Locate the cell with the specified text and output its [X, Y] center coordinate. 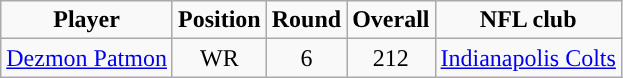
NFL club [528, 20]
Indianapolis Colts [528, 58]
Player [87, 20]
Overall [391, 20]
Dezmon Patmon [87, 58]
Round [306, 20]
WR [219, 58]
212 [391, 58]
6 [306, 58]
Position [219, 20]
